Determine the (X, Y) coordinate at the center of the cell enclosing the given text.  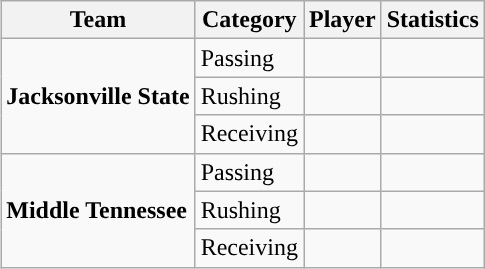
Category (249, 20)
Team (98, 20)
Player (343, 20)
Jacksonville State (98, 96)
Statistics (432, 20)
Middle Tennessee (98, 210)
